Locate the cell with the specified text and output its [X, Y] center coordinate. 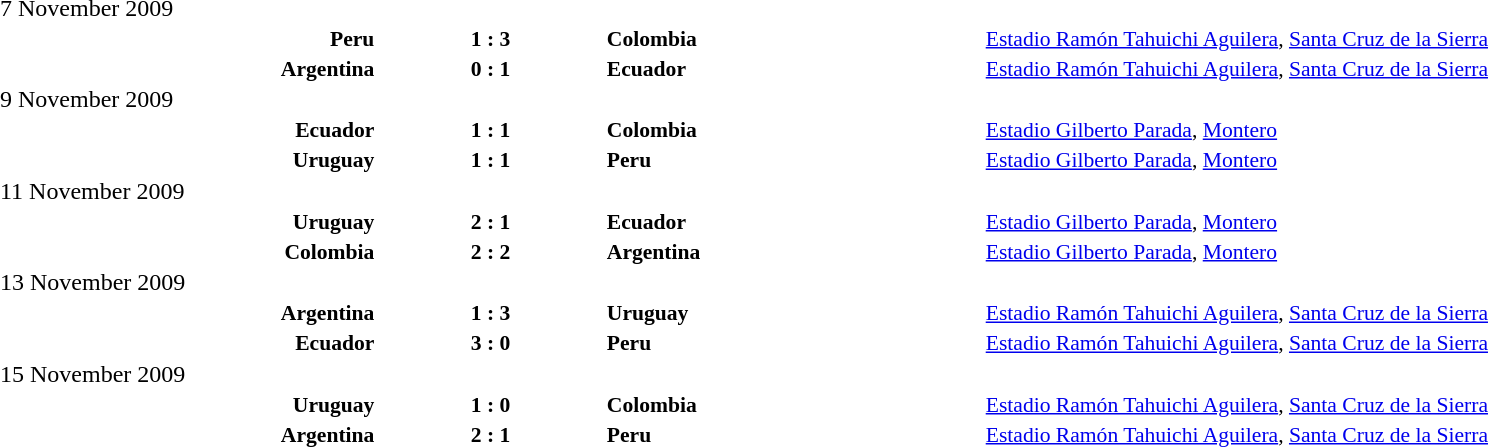
1 : 0 [490, 404]
0 : 1 [490, 68]
2 : 1 [490, 222]
Uruguay [794, 313]
3 : 0 [490, 343]
Argentina [794, 252]
2 : 2 [490, 252]
